Return [X, Y] of the center of cell containing provided text 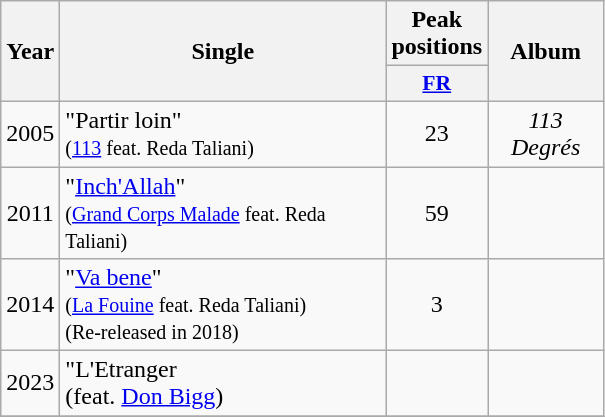
3 [437, 305]
"Partir loin"(113 feat. Reda Taliani) [223, 134]
"Inch'Allah" (Grand Corps Malade feat. Reda Taliani) [223, 212]
"L'Etranger(feat. Don Bigg) [223, 384]
2005 [30, 134]
59 [437, 212]
113 Degrés [546, 134]
Album [546, 52]
2011 [30, 212]
23 [437, 134]
Year [30, 52]
"Va bene" (La Fouine feat. Reda Taliani)(Re-released in 2018) [223, 305]
FR [437, 84]
2014 [30, 305]
Peak positions [437, 34]
Single [223, 52]
2023 [30, 384]
